Output the [x, y] coordinate of the center of the cell containing the given text.  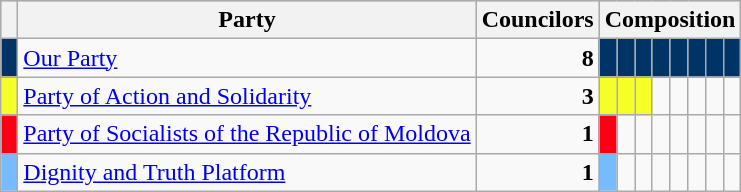
3 [538, 96]
Councilors [538, 20]
Composition [670, 20]
Our Party [247, 58]
8 [538, 58]
Party [247, 20]
Party of Socialists of the Republic of Moldova [247, 134]
Party of Action and Solidarity [247, 96]
Dignity and Truth Platform [247, 172]
